Pinpoint the cell where the given text exists, returning its (X, Y) midpoint coordinate. 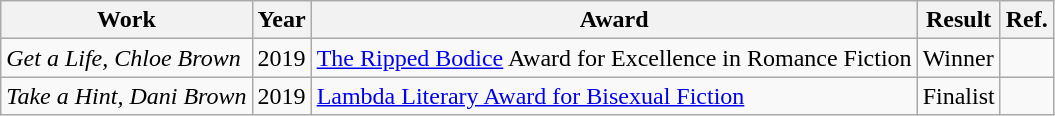
Ref. (1026, 20)
Finalist (958, 96)
Result (958, 20)
The Ripped Bodice Award for Excellence in Romance Fiction (614, 58)
Year (282, 20)
Take a Hint, Dani Brown (126, 96)
Award (614, 20)
Work (126, 20)
Winner (958, 58)
Lambda Literary Award for Bisexual Fiction (614, 96)
Get a Life, Chloe Brown (126, 58)
